Capture the cell that displays the provided text and extract its (x, y) central coordinate. 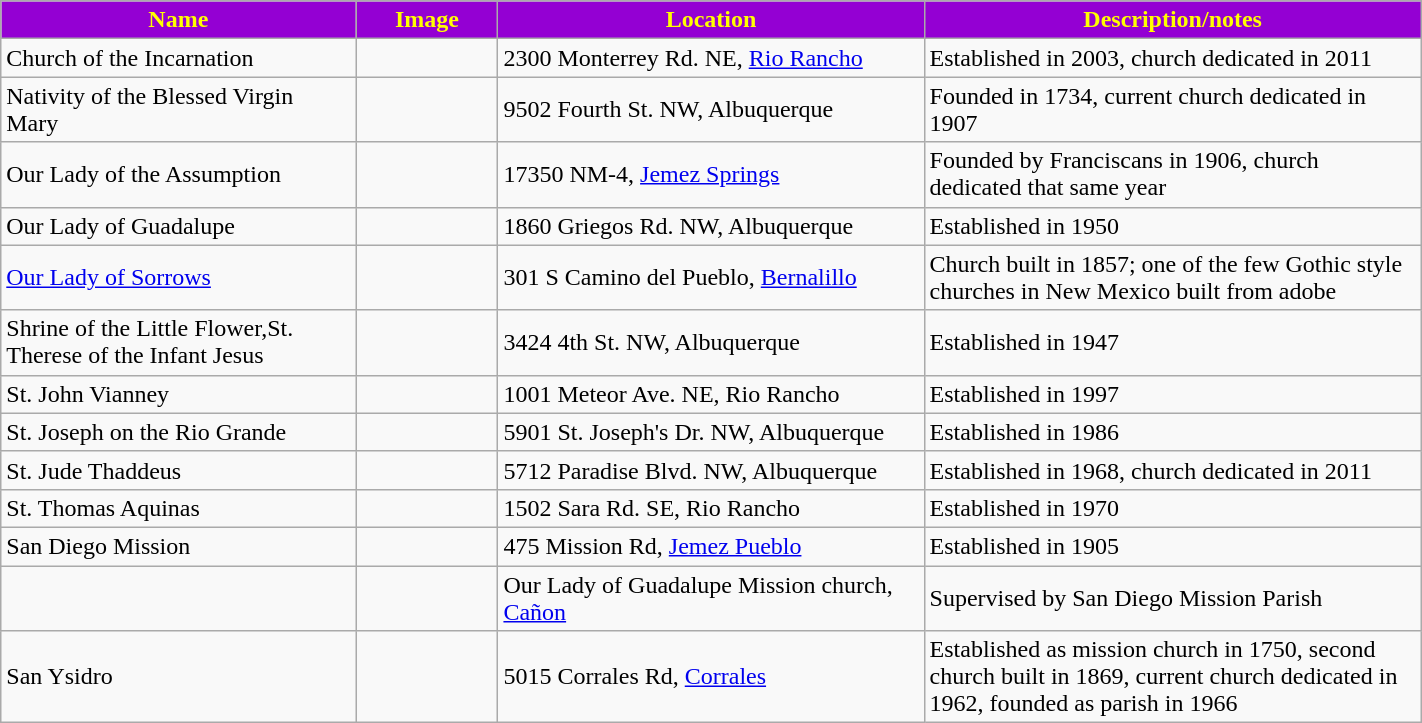
Established in 1970 (1172, 508)
St. Joseph on the Rio Grande (178, 432)
Established in 2003, church dedicated in 2011 (1172, 58)
5901 St. Joseph's Dr. NW, Albuquerque (711, 432)
3424 4th St. NW, Albuquerque (711, 342)
Our Lady of the Assumption (178, 174)
Established in 1905 (1172, 546)
1001 Meteor Ave. NE, Rio Rancho (711, 394)
Supervised by San Diego Mission Parish (1172, 598)
Shrine of the Little Flower,St. Therese of the Infant Jesus (178, 342)
St. Jude Thaddeus (178, 470)
St. Thomas Aquinas (178, 508)
301 S Camino del Pueblo, Bernalillo (711, 278)
Church of the Incarnation (178, 58)
Founded in 1734, current church dedicated in 1907 (1172, 110)
St. John Vianney (178, 394)
San Diego Mission (178, 546)
Established as mission church in 1750, second church built in 1869, current church dedicated in 1962, founded as parish in 1966 (1172, 677)
Established in 1986 (1172, 432)
5712 Paradise Blvd. NW, Albuquerque (711, 470)
5015 Corrales Rd, Corrales (711, 677)
Our Lady of Sorrows (178, 278)
9502 Fourth St. NW, Albuquerque (711, 110)
Name (178, 20)
1502 Sara Rd. SE, Rio Rancho (711, 508)
Our Lady of Guadalupe (178, 226)
Image (427, 20)
Description/notes (1172, 20)
Our Lady of Guadalupe Mission church, Cañon (711, 598)
Established in 1997 (1172, 394)
2300 Monterrey Rd. NE, Rio Rancho (711, 58)
Established in 1947 (1172, 342)
Church built in 1857; one of the few Gothic style churches in New Mexico built from adobe (1172, 278)
1860 Griegos Rd. NW, Albuquerque (711, 226)
Founded by Franciscans in 1906, church dedicated that same year (1172, 174)
San Ysidro (178, 677)
Established in 1950 (1172, 226)
17350 NM-4, Jemez Springs (711, 174)
475 Mission Rd, Jemez Pueblo (711, 546)
Established in 1968, church dedicated in 2011 (1172, 470)
Nativity of the Blessed Virgin Mary (178, 110)
Location (711, 20)
